Pinpoint the cell where the given text exists, returning its [X, Y] midpoint coordinate. 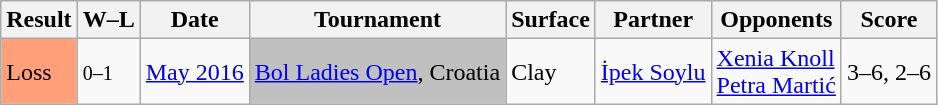
İpek Soylu [653, 72]
Surface [551, 20]
W–L [108, 20]
3–6, 2–6 [888, 72]
Result [39, 20]
Partner [653, 20]
Bol Ladies Open, Croatia [377, 72]
Opponents [776, 20]
Score [888, 20]
Loss [39, 72]
Tournament [377, 20]
0–1 [108, 72]
Date [194, 20]
Xenia Knoll Petra Martić [776, 72]
Clay [551, 72]
May 2016 [194, 72]
